Detect which cell encompasses the target text, then output its [X, Y] center coordinate. 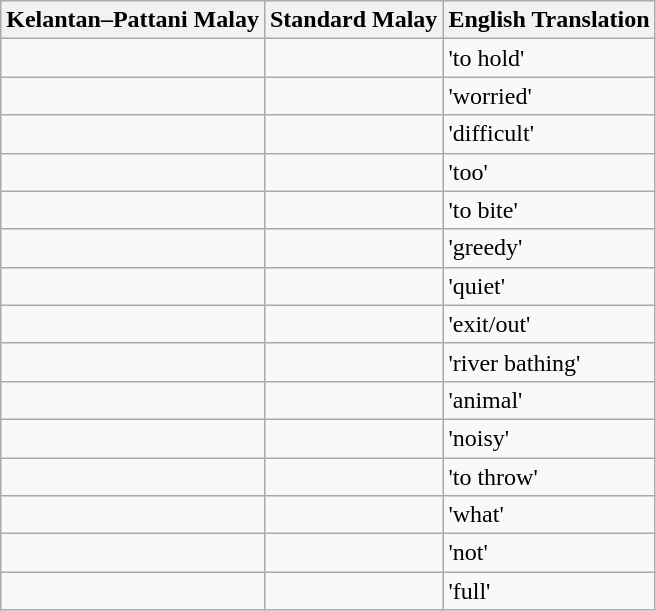
'noisy' [549, 438]
'to hold' [549, 58]
'to throw' [549, 477]
'to bite' [549, 210]
'quiet' [549, 286]
'exit/out' [549, 324]
'greedy' [549, 248]
'difficult' [549, 134]
'river bathing' [549, 362]
'full' [549, 591]
'worried' [549, 96]
'not' [549, 553]
English Translation [549, 20]
'animal' [549, 400]
Kelantan–Pattani Malay [133, 20]
Standard Malay [353, 20]
'too' [549, 172]
'what' [549, 515]
